Locate the cell with the specified text and output its [X, Y] center coordinate. 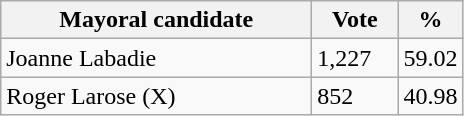
Mayoral candidate [156, 20]
59.02 [430, 58]
1,227 [355, 58]
40.98 [430, 96]
852 [355, 96]
% [430, 20]
Joanne Labadie [156, 58]
Vote [355, 20]
Roger Larose (X) [156, 96]
